Return (x, y) of the center of cell containing provided text 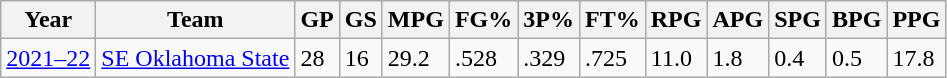
SPG (798, 20)
GS (360, 20)
17.8 (916, 58)
FT% (612, 20)
2021–22 (48, 58)
MPG (416, 20)
.528 (483, 58)
BPG (856, 20)
SE Oklahoma State (196, 58)
FG% (483, 20)
GP (317, 20)
PPG (916, 20)
RPG (676, 20)
.725 (612, 58)
3P% (549, 20)
1.8 (738, 58)
Team (196, 20)
16 (360, 58)
11.0 (676, 58)
28 (317, 58)
Year (48, 20)
29.2 (416, 58)
.329 (549, 58)
0.5 (856, 58)
0.4 (798, 58)
APG (738, 20)
